Output the [X, Y] coordinate of the center of the cell containing the given text.  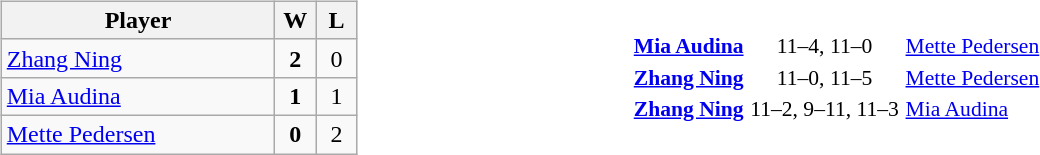
W [296, 20]
11–4, 11–0 [824, 46]
11–2, 9–11, 11–3 [824, 109]
Mette Pedersen [138, 134]
L [336, 20]
Player [138, 20]
11–0, 11–5 [824, 77]
